Return the [x, y] coordinate for the center point of the cell that contains the specified text.  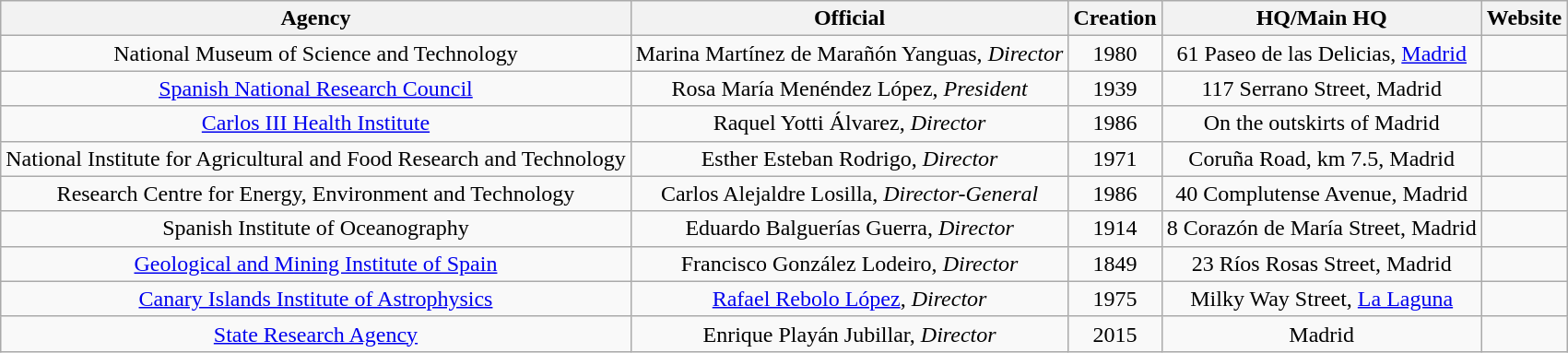
National Institute for Agricultural and Food Research and Technology [315, 159]
Rafael Rebolo López, Director [850, 299]
1980 [1115, 53]
Esther Esteban Rodrigo, Director [850, 159]
National Museum of Science and Technology [315, 53]
1914 [1115, 229]
Francisco González Lodeiro, Director [850, 264]
Carlos Alejaldre Losilla, Director-General [850, 194]
Madrid [1322, 334]
Research Centre for Energy, Environment and Technology [315, 194]
Geological and Mining Institute of Spain [315, 264]
8 Corazón de María Street, Madrid [1322, 229]
State Research Agency [315, 334]
Creation [1115, 18]
Carlos III Health Institute [315, 124]
1849 [1115, 264]
2015 [1115, 334]
Spanish National Research Council [315, 88]
1971 [1115, 159]
Official [850, 18]
Raquel Yotti Álvarez, Director [850, 124]
Website [1524, 18]
Coruña Road, km 7.5, Madrid [1322, 159]
Enrique Playán Jubillar, Director [850, 334]
1975 [1115, 299]
Spanish Institute of Oceanography [315, 229]
Agency [315, 18]
HQ/Main HQ [1322, 18]
40 Complutense Avenue, Madrid [1322, 194]
Eduardo Balguerías Guerra, Director [850, 229]
23 Ríos Rosas Street, Madrid [1322, 264]
117 Serrano Street, Madrid [1322, 88]
Marina Martínez de Marañón Yanguas, Director [850, 53]
Rosa María Menéndez López, President [850, 88]
61 Paseo de las Delicias, Madrid [1322, 53]
1939 [1115, 88]
On the outskirts of Madrid [1322, 124]
Milky Way Street, La Laguna [1322, 299]
Canary Islands Institute of Astrophysics [315, 299]
